Output the (x, y) coordinate of the center of the cell containing the given text.  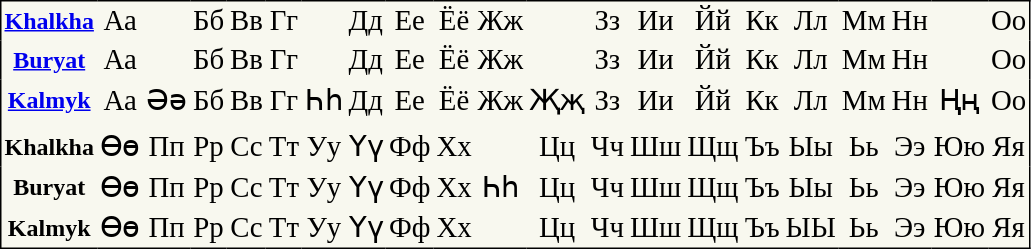
ЫЫ (811, 228)
Җҗ (557, 100)
Әә (166, 100)
Ңң (960, 100)
